Scan for the cell matching the given text and deliver its [X, Y] coordinate at center. 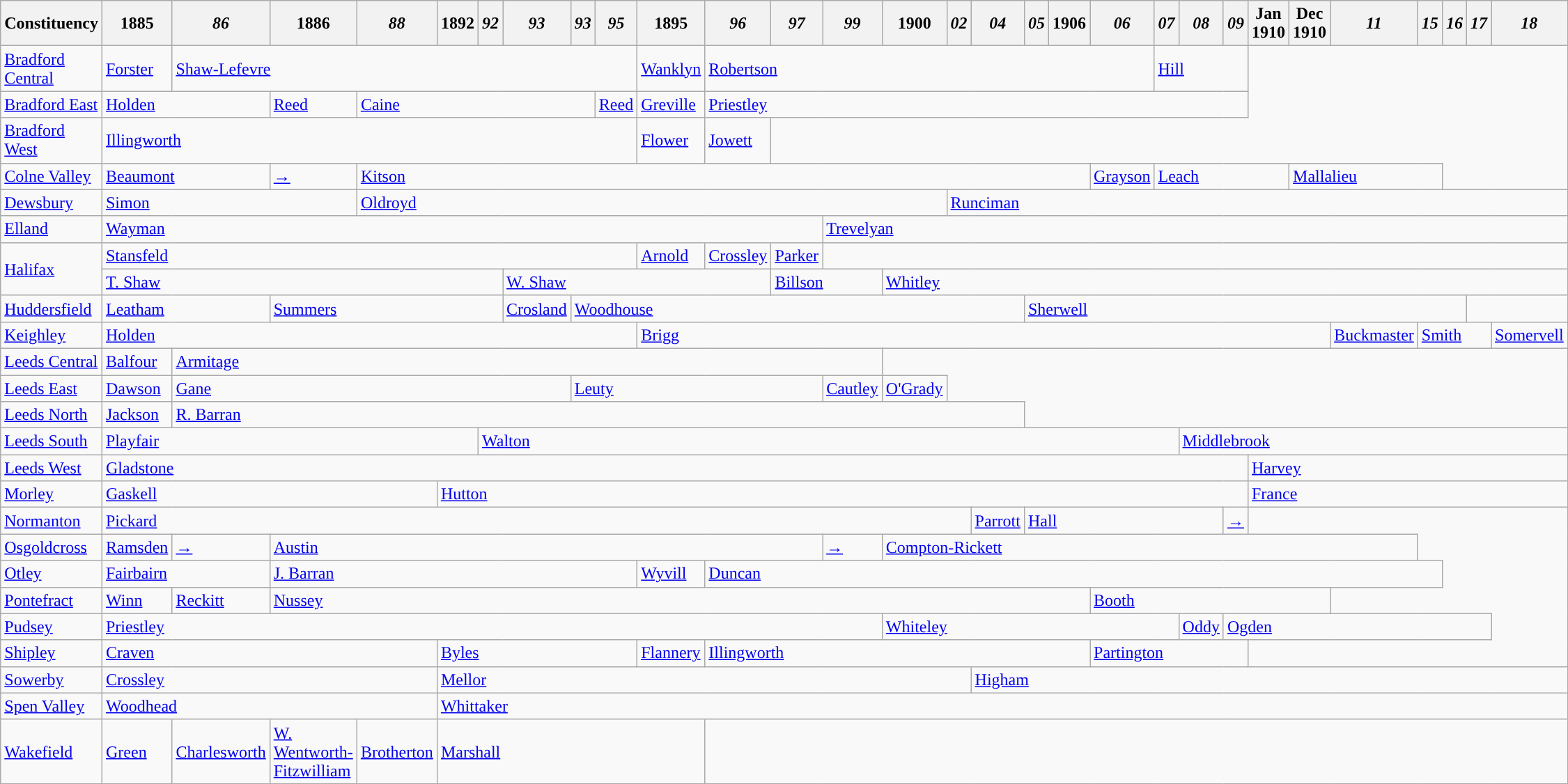
Arnold [672, 256]
Normanton [52, 521]
Shipley [52, 653]
Somervell [1529, 335]
Cautley [853, 388]
09 [1236, 24]
J. Barran [453, 574]
Whittaker [1002, 706]
Keighley [52, 335]
Flannery [672, 653]
Leeds West [52, 468]
Reckitt [221, 600]
Wyvill [672, 574]
Osgoldcross [52, 547]
Halifax [52, 269]
07 [1166, 24]
Sherwell [1245, 308]
Harvey [1407, 468]
96 [738, 24]
Leeds South [52, 441]
Parker [797, 256]
Otley [52, 574]
04 [998, 24]
Brotherton [397, 751]
Sowerby [52, 680]
Partington [1169, 653]
Austin [546, 547]
Green [137, 751]
95 [616, 24]
Balfour [137, 361]
Leuty [697, 388]
Byles [536, 653]
Walton [828, 441]
Oldroyd [652, 203]
Crosland [537, 308]
Charlesworth [221, 751]
Beaumont [185, 176]
Mallalieu [1366, 176]
05 [1037, 24]
1892 [457, 24]
Shaw-Lefevre [405, 68]
Billson [826, 282]
Hall [1124, 521]
Leeds East [52, 388]
Stansfeld [369, 256]
Booth [1211, 600]
17 [1478, 24]
Gaskell [269, 494]
Higham [1269, 680]
Playfair [290, 441]
18 [1529, 24]
Wanklyn [672, 68]
Winn [137, 600]
02 [958, 24]
Flower [672, 141]
1900 [914, 24]
97 [797, 24]
Wakefield [52, 751]
Dawson [137, 388]
Ramsden [137, 547]
Jackson [137, 415]
Woodhouse [797, 308]
Summers [386, 308]
Middlebrook [1373, 441]
Armitage [527, 361]
Pontefract [52, 600]
Kitson [723, 176]
T. Shaw [302, 282]
Brigg [984, 335]
R. Barran [598, 415]
Parrott [998, 521]
Spen Valley [52, 706]
15 [1429, 24]
Nussey [680, 600]
Pudsey [52, 627]
Dewsbury [52, 203]
Constituency [52, 24]
Smith [1454, 335]
16 [1454, 24]
Buckmaster [1374, 335]
Simon [229, 203]
France [1407, 494]
Gane [371, 388]
Compton-Rickett [1149, 547]
88 [397, 24]
Hutton [842, 494]
99 [853, 24]
Fairbairn [185, 574]
11 [1374, 24]
Wayman [462, 229]
Gladstone [674, 468]
Mellor [704, 680]
Leach [1222, 176]
Whitley [1225, 282]
Jan 1910 [1268, 24]
Huddersfield [52, 308]
Whiteley [1030, 627]
92 [490, 24]
1886 [313, 24]
Runciman [1257, 203]
06 [1122, 24]
Bradford Central [52, 68]
Craven [269, 653]
08 [1201, 24]
Robertson [929, 68]
W. Shaw [637, 282]
W. Wentworth-Fitzwilliam [313, 751]
1906 [1070, 24]
Pickard [536, 521]
O'Grady [914, 388]
Duncan [1074, 574]
Forster [137, 68]
Oddy [1201, 627]
Leeds North [52, 415]
1885 [137, 24]
86 [221, 24]
Elland [52, 229]
Morley [52, 494]
1895 [672, 24]
Leatham [185, 308]
Marshall [570, 751]
Colne Valley [52, 176]
Grayson [1122, 176]
Leeds Central [52, 361]
Jowett [738, 141]
Caine [476, 104]
Greville [672, 104]
Bradford East [52, 104]
Bradford West [52, 141]
Dec 1910 [1310, 24]
Trevelyan [1195, 229]
Hill [1201, 68]
Ogden [1357, 627]
Woodhead [269, 706]
